Detect which cell encompasses the target text, then output its [x, y] center coordinate. 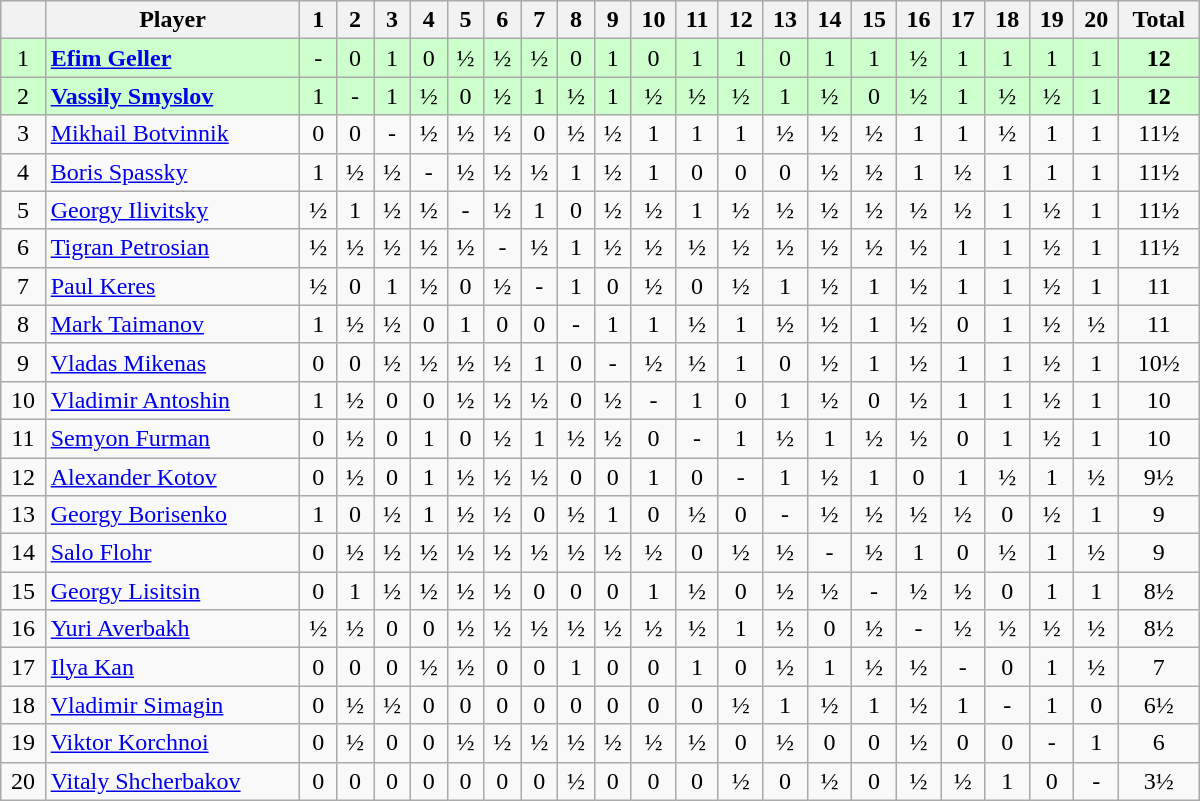
Alexander Kotov [172, 477]
Salo Flohr [172, 553]
Efim Geller [172, 58]
Vladimir Simagin [172, 705]
Ilya Kan [172, 667]
Tigran Petrosian [172, 248]
3½ [1158, 781]
Vladimir Antoshin [172, 400]
Mark Taimanov [172, 324]
Total [1158, 20]
Georgy Lisitsin [172, 591]
Vitaly Shcherbakov [172, 781]
6½ [1158, 705]
Player [172, 20]
Georgy Borisenko [172, 515]
Georgy Ilivitsky [172, 210]
Vladas Mikenas [172, 362]
10½ [1158, 362]
Vassily Smyslov [172, 96]
Boris Spassky [172, 172]
Mikhail Botvinnik [172, 134]
9½ [1158, 477]
Semyon Furman [172, 438]
Viktor Korchnoi [172, 743]
Paul Keres [172, 286]
Yuri Averbakh [172, 629]
